Provide the (x, y) coordinate of the cell's center where the given text is located.  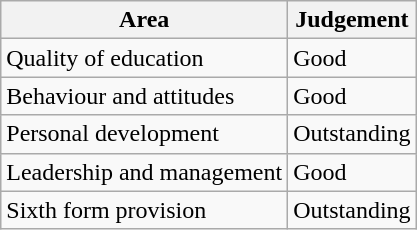
Sixth form provision (144, 210)
Area (144, 20)
Behaviour and attitudes (144, 96)
Quality of education (144, 58)
Judgement (352, 20)
Personal development (144, 134)
Leadership and management (144, 172)
